Scan for the cell matching the given text and deliver its (x, y) coordinate at center. 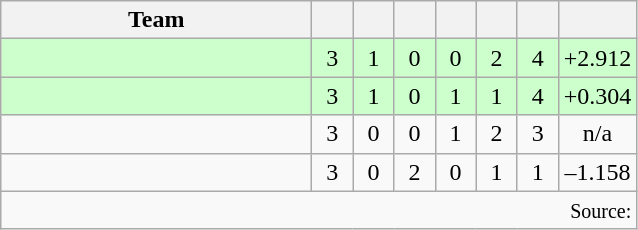
–1.158 (598, 172)
+2.912 (598, 58)
Team (156, 20)
+0.304 (598, 96)
n/a (598, 134)
Source: (319, 210)
